Return the [x, y] coordinate for the center point of the cell that contains the specified text.  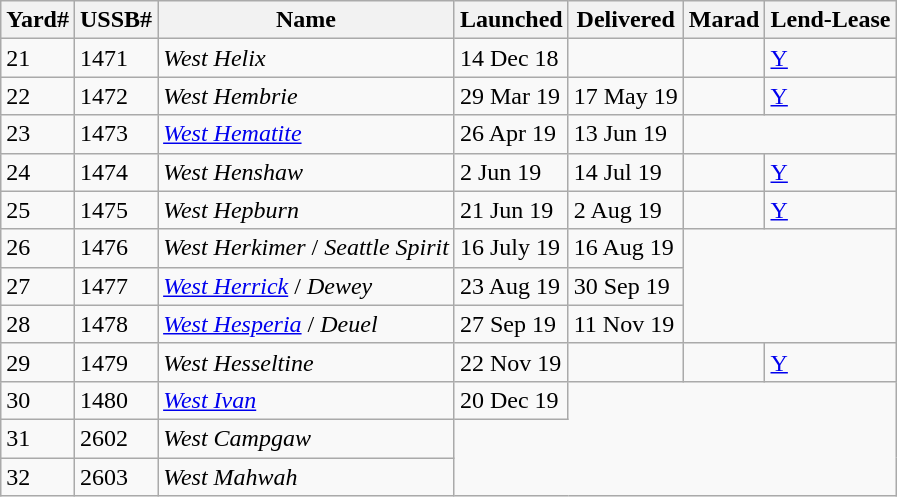
16 July 19 [511, 248]
1475 [116, 210]
1478 [116, 324]
West Campgaw [306, 438]
West Hesseltine [306, 362]
2602 [116, 438]
2 Aug 19 [626, 210]
West Hembrie [306, 96]
1471 [116, 58]
West Ivan [306, 400]
26 Apr 19 [511, 134]
2603 [116, 477]
27 Sep 19 [511, 324]
1473 [116, 134]
West Herrick / Dewey [306, 286]
West Helix [306, 58]
21 [38, 58]
West Herkimer / Seattle Spirit [306, 248]
1477 [116, 286]
1480 [116, 400]
11 Nov 19 [626, 324]
29 [38, 362]
13 Jun 19 [626, 134]
West Hepburn [306, 210]
26 [38, 248]
21 Jun 19 [511, 210]
16 Aug 19 [626, 248]
32 [38, 477]
27 [38, 286]
West Hesperia / Deuel [306, 324]
1476 [116, 248]
25 [38, 210]
31 [38, 438]
20 Dec 19 [511, 400]
1479 [116, 362]
2 Jun 19 [511, 172]
West Henshaw [306, 172]
22 Nov 19 [511, 362]
23 [38, 134]
West Hematite [306, 134]
30 Sep 19 [626, 286]
1472 [116, 96]
30 [38, 400]
14 Dec 18 [511, 58]
14 Jul 19 [626, 172]
1474 [116, 172]
29 Mar 19 [511, 96]
Lend-Lease [830, 20]
24 [38, 172]
Name [306, 20]
Marad [724, 20]
28 [38, 324]
22 [38, 96]
Yard# [38, 20]
USSB# [116, 20]
West Mahwah [306, 477]
17 May 19 [626, 96]
23 Aug 19 [511, 286]
Launched [511, 20]
Delivered [626, 20]
